Return (x, y) of the center of cell containing provided text 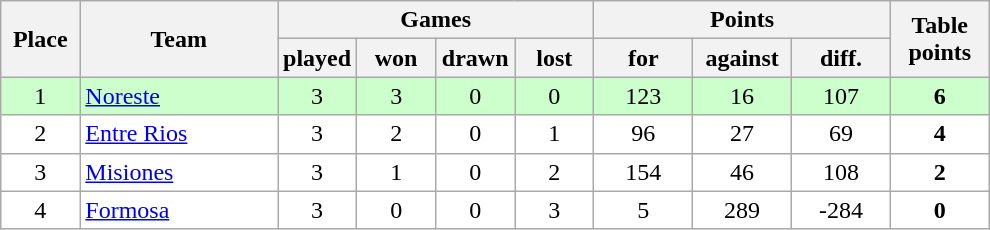
Noreste (179, 96)
lost (554, 58)
Misiones (179, 172)
46 (742, 172)
6 (940, 96)
diff. (842, 58)
played (318, 58)
Team (179, 39)
154 (644, 172)
won (396, 58)
5 (644, 210)
107 (842, 96)
against (742, 58)
16 (742, 96)
Place (40, 39)
Entre Rios (179, 134)
27 (742, 134)
96 (644, 134)
-284 (842, 210)
Points (742, 20)
for (644, 58)
123 (644, 96)
drawn (476, 58)
108 (842, 172)
69 (842, 134)
Tablepoints (940, 39)
Games (436, 20)
289 (742, 210)
Formosa (179, 210)
